Pinpoint the cell where the given text exists, returning its [X, Y] midpoint coordinate. 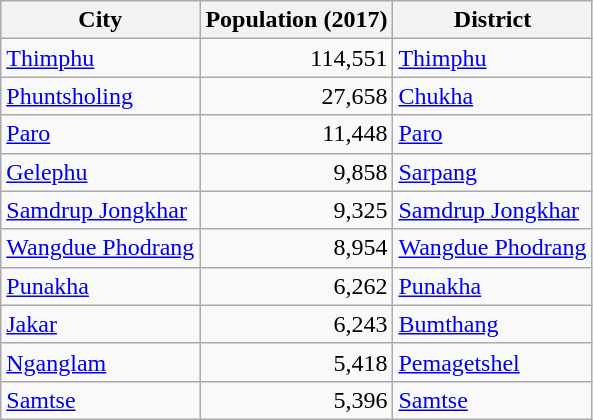
6,262 [296, 286]
Sarpang [492, 172]
8,954 [296, 248]
Phuntsholing [100, 96]
Bumthang [492, 324]
Gelephu [100, 172]
114,551 [296, 58]
Jakar [100, 324]
5,396 [296, 400]
Pemagetshel [492, 362]
9,325 [296, 210]
5,418 [296, 362]
11,448 [296, 134]
27,658 [296, 96]
City [100, 20]
Population (2017) [296, 20]
9,858 [296, 172]
6,243 [296, 324]
District [492, 20]
Nganglam [100, 362]
Chukha [492, 96]
